Search for the cell housing the specified text and yield its [X, Y] center coordinate. 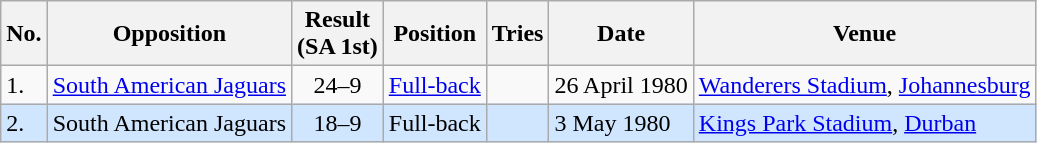
26 April 1980 [621, 85]
18–9 [338, 123]
Wanderers Stadium, Johannesburg [864, 85]
No. [24, 34]
Opposition [169, 34]
Result(SA 1st) [338, 34]
24–9 [338, 85]
Kings Park Stadium, Durban [864, 123]
Tries [518, 34]
Date [621, 34]
Venue [864, 34]
2. [24, 123]
1. [24, 85]
3 May 1980 [621, 123]
Position [434, 34]
